Return [x, y] of the center of cell containing provided text 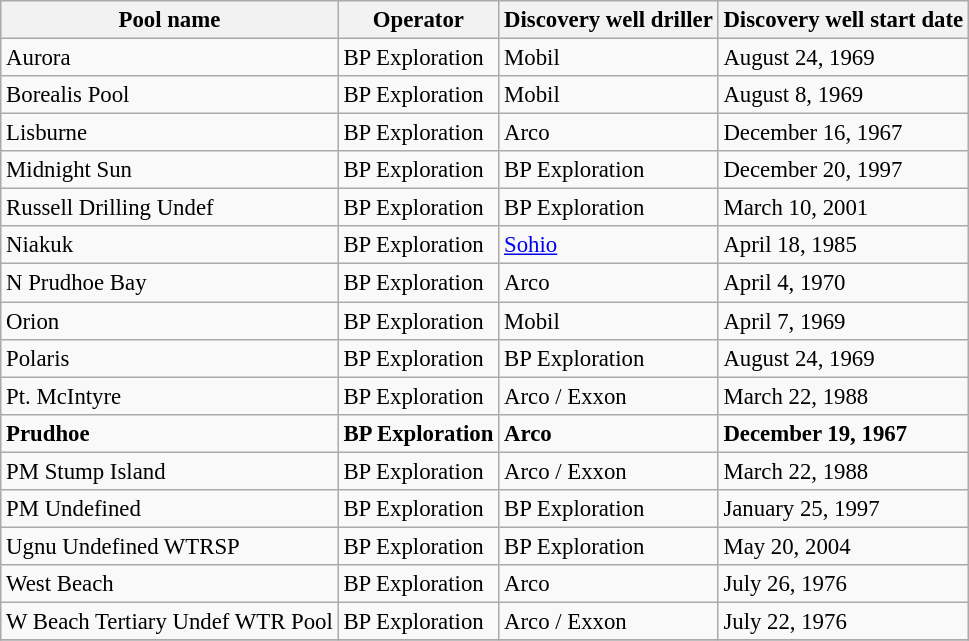
March 10, 2001 [843, 208]
May 20, 2004 [843, 546]
Operator [418, 20]
Midnight Sun [170, 170]
Sohio [608, 245]
Niakuk [170, 245]
Prudhoe [170, 433]
Discovery well driller [608, 20]
PM Stump Island [170, 471]
W Beach Tertiary Undef WTR Pool [170, 621]
Orion [170, 321]
December 16, 1967 [843, 133]
Pt. McIntyre [170, 396]
July 22, 1976 [843, 621]
N Prudhoe Bay [170, 283]
December 19, 1967 [843, 433]
April 4, 1970 [843, 283]
Discovery well start date [843, 20]
Borealis Pool [170, 95]
Russell Drilling Undef [170, 208]
West Beach [170, 584]
Aurora [170, 58]
Polaris [170, 358]
December 20, 1997 [843, 170]
Lisburne [170, 133]
April 7, 1969 [843, 321]
PM Undefined [170, 509]
August 8, 1969 [843, 95]
Pool name [170, 20]
Ugnu Undefined WTRSP [170, 546]
July 26, 1976 [843, 584]
January 25, 1997 [843, 509]
April 18, 1985 [843, 245]
